Output the (x, y) coordinate of the center of the cell containing the given text.  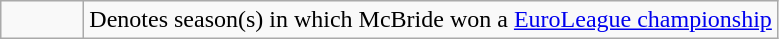
Denotes season(s) in which McBride won a EuroLeague championship (431, 20)
